Return (X, Y) of the center of cell containing provided text 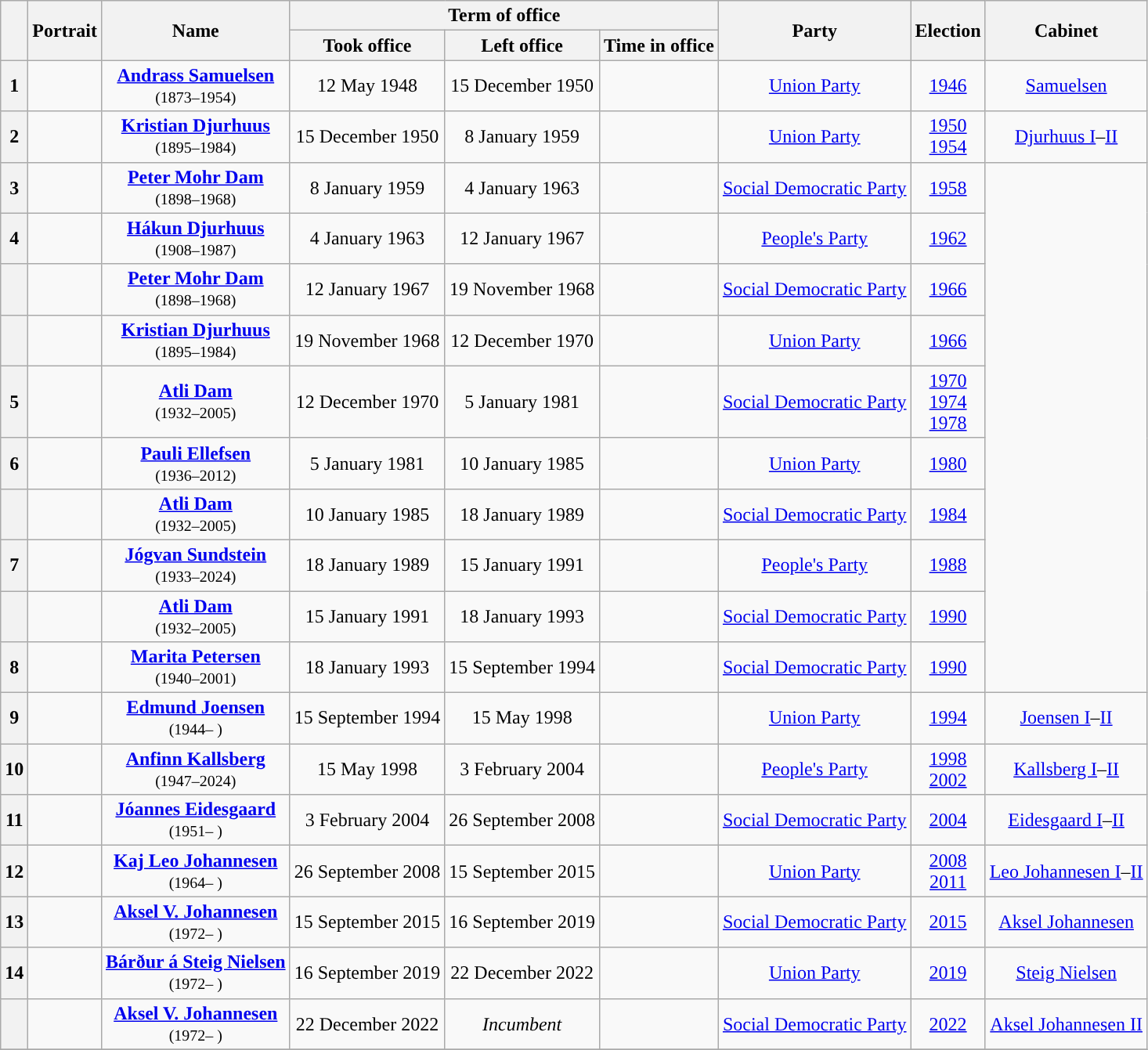
Pauli Ellefsen(1936–2012) (196, 464)
Incumbent (522, 1024)
1994 (948, 719)
Jóannes Eidesgaard(1951– ) (196, 821)
Election (948, 31)
Aksel Johannesen II (1067, 1024)
Steig Nielsen (1067, 972)
19501954 (948, 136)
Portrait (65, 31)
Andrass Samuelsen(1873–1954) (196, 86)
7 (14, 565)
Party (814, 31)
Eidesgaard I–II (1067, 821)
10 (14, 769)
12 May 1948 (367, 86)
12 (14, 871)
1 (14, 86)
Leo Johannesen I–II (1067, 871)
2022 (948, 1024)
2019 (948, 972)
1962 (948, 238)
14 (14, 972)
Left office (522, 45)
2004 (948, 821)
Edmund Joensen(1944– ) (196, 719)
Term of office (504, 16)
Kaj Leo Johannesen(1964– ) (196, 871)
20082011 (948, 871)
Bárður á Steig Nielsen(1972– ) (196, 972)
Kallsberg I–II (1067, 769)
4 (14, 238)
2 (14, 136)
Cabinet (1067, 31)
6 (14, 464)
Time in office (659, 45)
Joensen I–II (1067, 719)
19982002 (948, 769)
1946 (948, 86)
Hákun Djurhuus(1908–1987) (196, 238)
13 (14, 922)
11 (14, 821)
1980 (948, 464)
1984 (948, 514)
197019741978 (948, 402)
9 (14, 719)
Aksel Johannesen (1067, 922)
5 (14, 402)
Samuelsen (1067, 86)
Djurhuus I–II (1067, 136)
Took office (367, 45)
Name (196, 31)
1958 (948, 188)
3 (14, 188)
1988 (948, 565)
Marita Petersen(1940–2001) (196, 667)
2015 (948, 922)
8 (14, 667)
Jógvan Sundstein(1933–2024) (196, 565)
Anfinn Kallsberg(1947–2024) (196, 769)
